Capture the cell that displays the provided text and extract its (x, y) central coordinate. 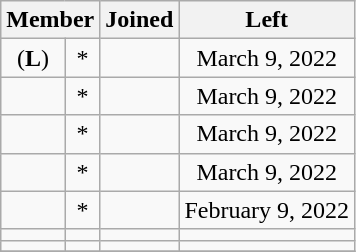
Joined (140, 20)
(L) (33, 58)
Left (267, 20)
Member (50, 20)
February 9, 2022 (267, 210)
